Search for the cell housing the specified text and yield its [X, Y] center coordinate. 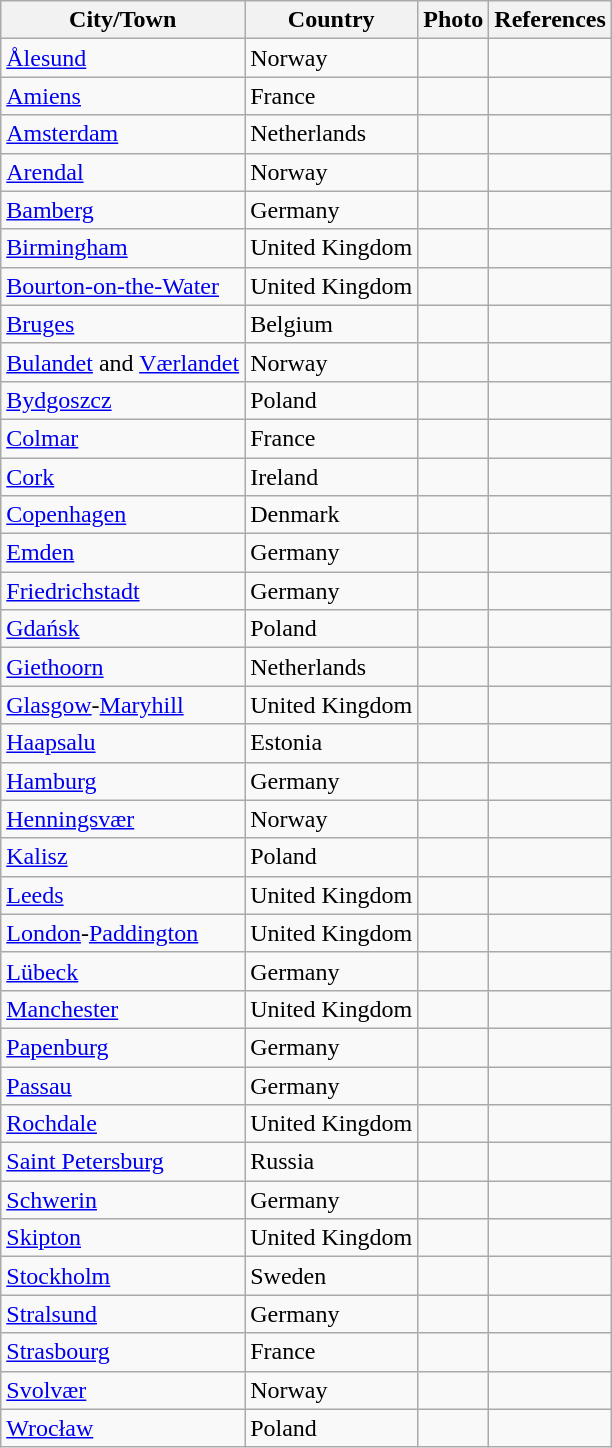
Country [332, 20]
Strasbourg [123, 1352]
Henningsvær [123, 819]
Giethoorn [123, 667]
Kalisz [123, 857]
Amiens [123, 96]
Sweden [332, 1276]
Glasgow-Maryhill [123, 705]
Stockholm [123, 1276]
Hamburg [123, 781]
Birmingham [123, 248]
Ireland [332, 477]
Leeds [123, 895]
Haapsalu [123, 743]
Bydgoszcz [123, 400]
Passau [123, 1085]
Estonia [332, 743]
Schwerin [123, 1200]
Wrocław [123, 1428]
Belgium [332, 324]
Colmar [123, 438]
Arendal [123, 172]
Bamberg [123, 210]
Cork [123, 477]
Lübeck [123, 971]
References [550, 20]
Gdańsk [123, 629]
Svolvær [123, 1390]
Manchester [123, 1009]
Skipton [123, 1238]
Bruges [123, 324]
Saint Petersburg [123, 1162]
Bulandet and Værlandet [123, 362]
Bourton-on-the-Water [123, 286]
Friedrichstadt [123, 591]
Papenburg [123, 1047]
Ålesund [123, 58]
London-Paddington [123, 933]
Emden [123, 553]
Copenhagen [123, 515]
Denmark [332, 515]
Amsterdam [123, 134]
Stralsund [123, 1314]
Photo [454, 20]
Russia [332, 1162]
City/Town [123, 20]
Rochdale [123, 1124]
